Scan for the cell matching the given text and deliver its (x, y) coordinate at center. 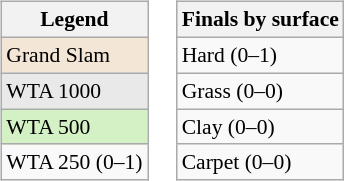
WTA 250 (0–1) (74, 162)
Hard (0–1) (260, 55)
Clay (0–0) (260, 127)
Grand Slam (74, 55)
WTA 1000 (74, 91)
WTA 500 (74, 127)
Grass (0–0) (260, 91)
Finals by surface (260, 20)
Carpet (0–0) (260, 162)
Legend (74, 20)
